Detect which cell encompasses the target text, then output its (X, Y) center coordinate. 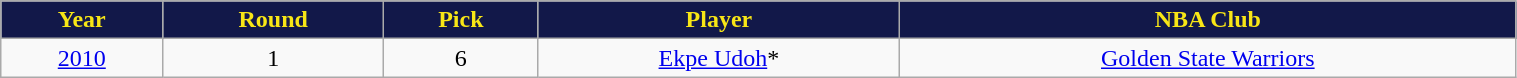
Pick (460, 20)
Golden State Warriors (1208, 58)
1 (274, 58)
2010 (82, 58)
Round (274, 20)
6 (460, 58)
Ekpe Udoh* (718, 58)
Player (718, 20)
NBA Club (1208, 20)
Year (82, 20)
